Provide the (X, Y) coordinate of the cell's center where the given text is located.  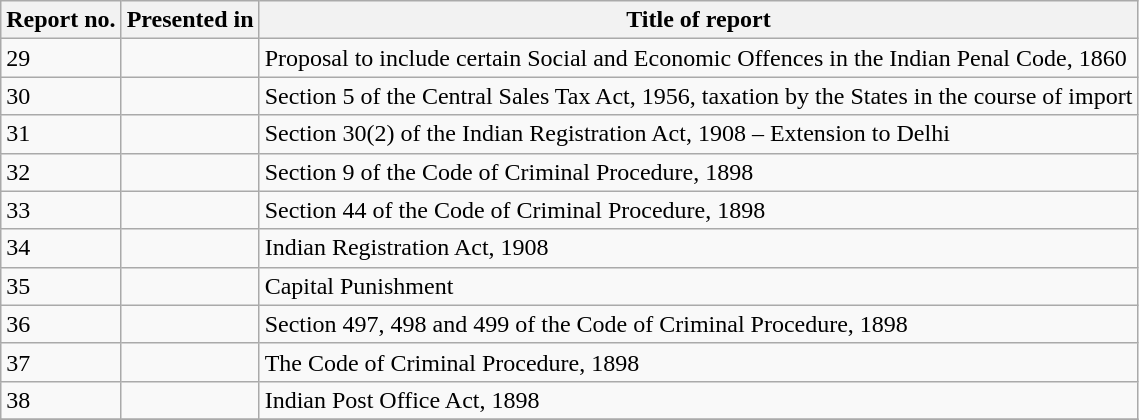
29 (61, 58)
34 (61, 248)
35 (61, 286)
Section 30(2) of the Indian Registration Act, 1908 – Extension to Delhi (698, 134)
32 (61, 172)
Report no. (61, 20)
30 (61, 96)
Indian Registration Act, 1908 (698, 248)
Proposal to include certain Social and Economic Offences in the Indian Penal Code, 1860 (698, 58)
36 (61, 324)
Section 44 of the Code of Criminal Procedure, 1898 (698, 210)
Capital Punishment (698, 286)
Section 497, 498 and 499 of the Code of Criminal Procedure, 1898 (698, 324)
37 (61, 362)
33 (61, 210)
Section 5 of the Central Sales Tax Act, 1956, taxation by the States in the course of import (698, 96)
The Code of Criminal Procedure, 1898 (698, 362)
31 (61, 134)
38 (61, 400)
Section 9 of the Code of Criminal Procedure, 1898 (698, 172)
Indian Post Office Act, 1898 (698, 400)
Title of report (698, 20)
Presented in (190, 20)
